Identify which cell holds the provided text, then report its (x, y) central coordinate. 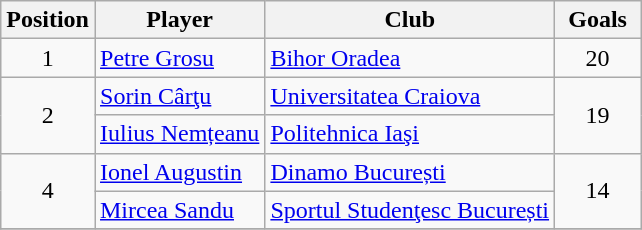
Petre Grosu (179, 58)
Club (410, 20)
1 (48, 58)
Sorin Cârţu (179, 96)
2 (48, 115)
Mircea Sandu (179, 210)
Dinamo București (410, 172)
14 (598, 191)
Universitatea Craiova (410, 96)
Position (48, 20)
Politehnica Iaşi (410, 134)
Bihor Oradea (410, 58)
4 (48, 191)
Ionel Augustin (179, 172)
20 (598, 58)
Player (179, 20)
19 (598, 115)
Iulius Nemțeanu (179, 134)
Goals (598, 20)
Sportul Studenţesc București (410, 210)
